Return the (x, y) coordinate for the center point of the cell that contains the specified text.  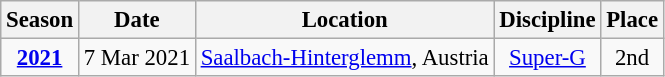
7 Mar 2021 (136, 58)
Saalbach-Hinterglemm, Austria (344, 58)
2nd (632, 58)
Date (136, 20)
Super-G (548, 58)
Season (40, 20)
Place (632, 20)
2021 (40, 58)
Location (344, 20)
Discipline (548, 20)
